Determine the [X, Y] coordinate at the center of the cell enclosing the given text.  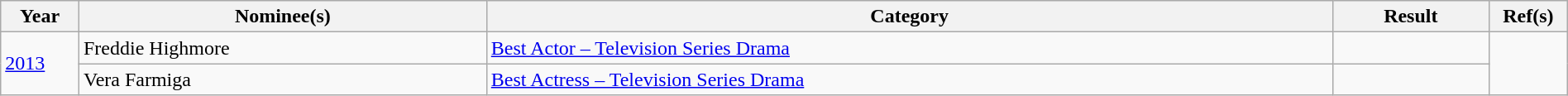
2013 [40, 64]
Ref(s) [1528, 17]
Result [1411, 17]
Best Actress – Television Series Drama [910, 79]
Freddie Highmore [283, 48]
Year [40, 17]
Best Actor – Television Series Drama [910, 48]
Vera Farmiga [283, 79]
Nominee(s) [283, 17]
Category [910, 17]
